Scan for the cell matching the given text and deliver its [x, y] coordinate at center. 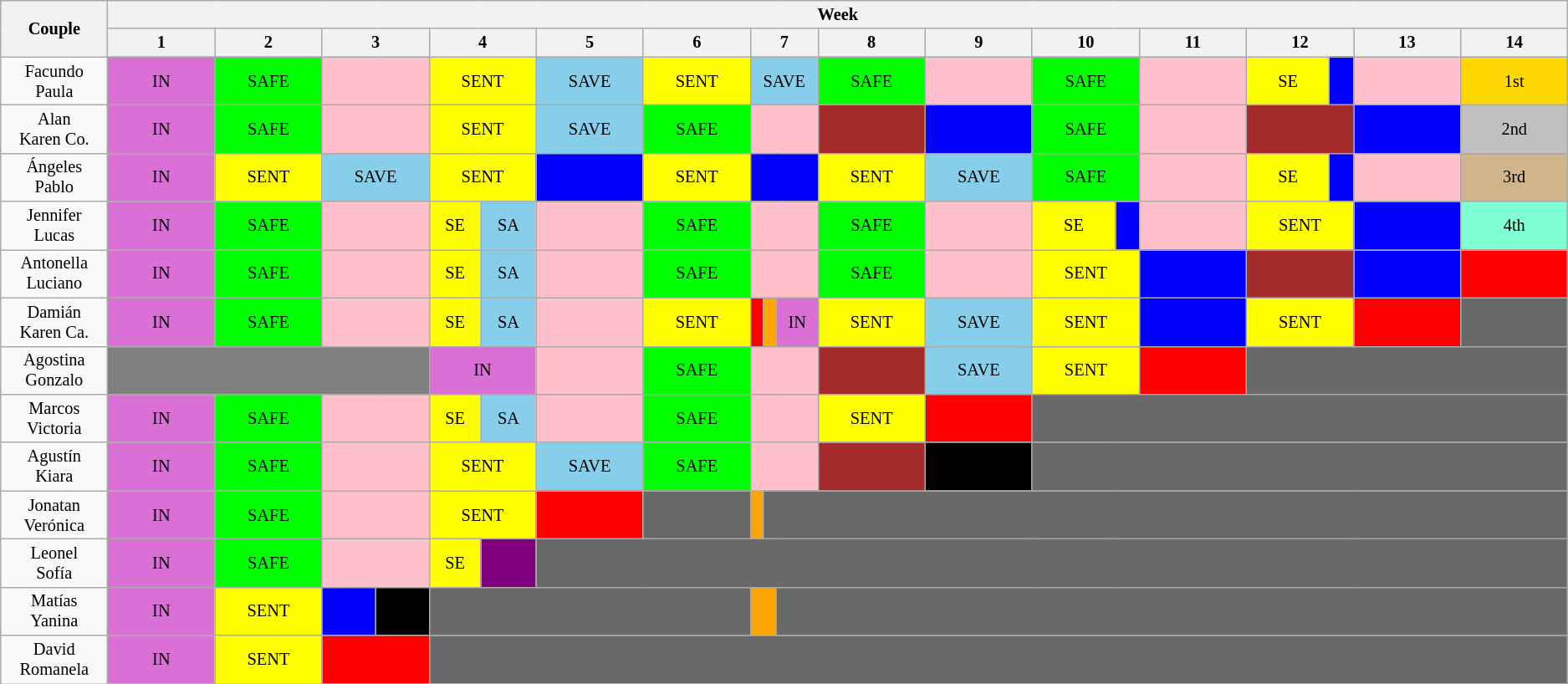
3rd [1514, 177]
14 [1514, 43]
Week [838, 14]
AgostinaGonzalo [54, 370]
2 [268, 43]
MarcosVictoria [54, 418]
ÁngelesPablo [54, 177]
JonatanVerónica [54, 515]
9 [978, 43]
DavidRomanela [54, 660]
4th [1514, 226]
JenniferLucas [54, 226]
4 [483, 43]
2nd [1514, 129]
DamiánKaren Ca. [54, 322]
12 [1300, 43]
AlanKaren Co. [54, 129]
LeonelSofía [54, 563]
1st [1514, 81]
MatíasYanina [54, 611]
8 [871, 43]
7 [784, 43]
Couple [54, 28]
1 [161, 43]
AntonellaLuciano [54, 273]
5 [590, 43]
11 [1193, 43]
10 [1085, 43]
13 [1407, 43]
6 [697, 43]
3 [375, 43]
AgustínKiara [54, 467]
FacundoPaula [54, 81]
